Provide the [x, y] coordinate of the cell's center where the given text is located.  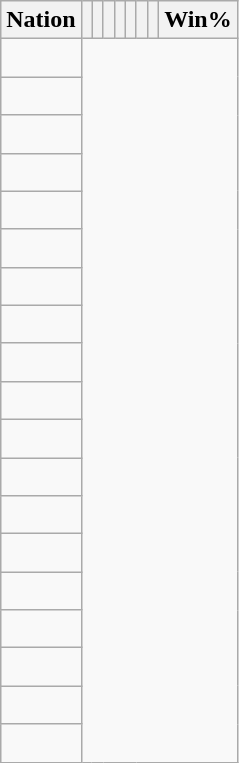
Nation [41, 20]
Win% [198, 20]
